Extract the [X, Y] coordinate from the center of the cell holding the provided text.  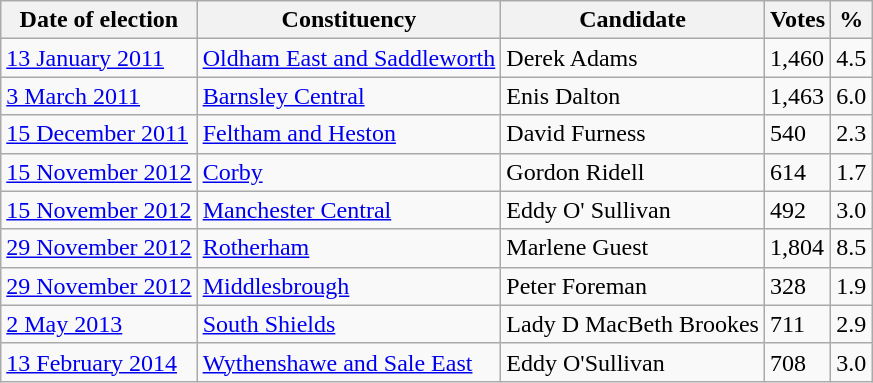
Wythenshawe and Sale East [349, 362]
Derek Adams [633, 58]
6.0 [852, 96]
2.3 [852, 134]
1,460 [797, 58]
Lady D MacBeth Brookes [633, 324]
David Furness [633, 134]
540 [797, 134]
Eddy O'Sullivan [633, 362]
Marlene Guest [633, 248]
13 February 2014 [99, 362]
708 [797, 362]
1.9 [852, 286]
Enis Dalton [633, 96]
Candidate [633, 20]
% [852, 20]
Eddy O' Sullivan [633, 210]
8.5 [852, 248]
Feltham and Heston [349, 134]
4.5 [852, 58]
13 January 2011 [99, 58]
Middlesbrough [349, 286]
328 [797, 286]
3 March 2011 [99, 96]
Votes [797, 20]
Date of election [99, 20]
Constituency [349, 20]
15 December 2011 [99, 134]
Gordon Ridell [633, 172]
1,463 [797, 96]
1,804 [797, 248]
Oldham East and Saddleworth [349, 58]
Barnsley Central [349, 96]
Peter Foreman [633, 286]
2.9 [852, 324]
2 May 2013 [99, 324]
492 [797, 210]
1.7 [852, 172]
Corby [349, 172]
Manchester Central [349, 210]
South Shields [349, 324]
711 [797, 324]
Rotherham [349, 248]
614 [797, 172]
